Extract the [x, y] coordinate from the center of the cell holding the provided text.  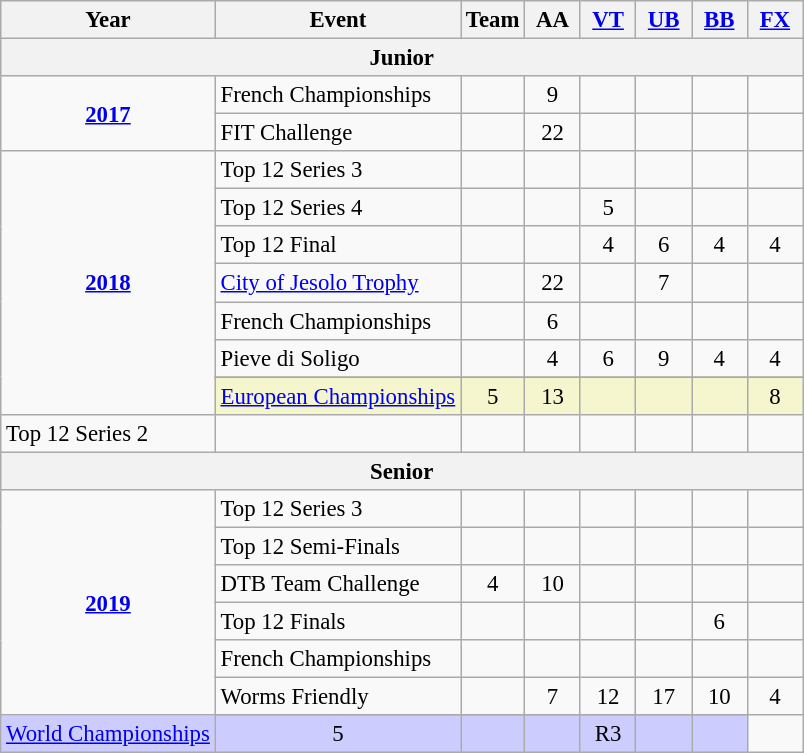
Year [108, 20]
Pieve di Soligo [338, 358]
Team [493, 20]
Worms Friendly [338, 697]
Top 12 Final [338, 245]
Junior [402, 58]
12 [608, 697]
17 [664, 697]
Top 12 Finals [338, 621]
AA [553, 20]
2018 [108, 282]
City of Jesolo Trophy [338, 283]
European Championships [338, 396]
DTB Team Challenge [338, 584]
Event [338, 20]
Top 12 Series 2 [108, 433]
Senior [402, 471]
13 [553, 396]
Top 12 Semi-Finals [338, 546]
R3 [608, 734]
FIT Challenge [338, 133]
2019 [108, 603]
Top 12 Series 4 [338, 208]
2017 [108, 114]
FX [775, 20]
VT [608, 20]
8 [775, 396]
UB [664, 20]
BB [720, 20]
World Championships [108, 734]
